Pinpoint the cell where the given text exists, returning its (X, Y) midpoint coordinate. 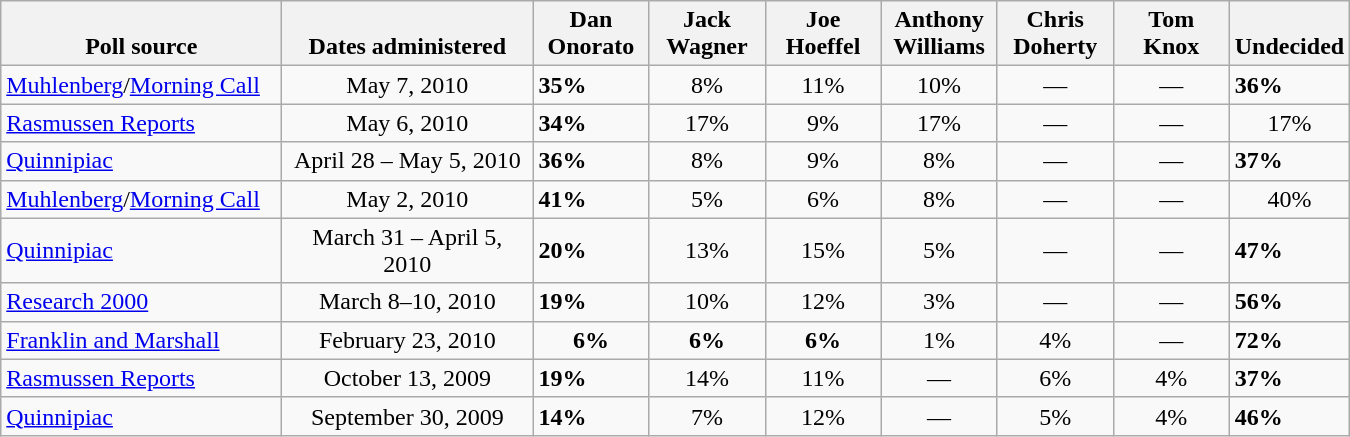
41% (591, 199)
20% (591, 250)
May 6, 2010 (408, 123)
Dates administered (408, 34)
13% (707, 250)
Research 2000 (142, 302)
47% (1289, 250)
Franklin and Marshall (142, 340)
March 31 – April 5, 2010 (408, 250)
72% (1289, 340)
AnthonyWilliams (939, 34)
1% (939, 340)
October 13, 2009 (408, 378)
September 30, 2009 (408, 416)
TomKnox (1171, 34)
May 2, 2010 (408, 199)
March 8–10, 2010 (408, 302)
7% (707, 416)
3% (939, 302)
April 28 – May 5, 2010 (408, 161)
34% (591, 123)
JoeHoeffel (823, 34)
February 23, 2010 (408, 340)
40% (1289, 199)
Undecided (1289, 34)
46% (1289, 416)
56% (1289, 302)
Poll source (142, 34)
35% (591, 85)
DanOnorato (591, 34)
15% (823, 250)
JackWagner (707, 34)
ChrisDoherty (1055, 34)
May 7, 2010 (408, 85)
